Pinpoint the cell where the given text exists, returning its (x, y) midpoint coordinate. 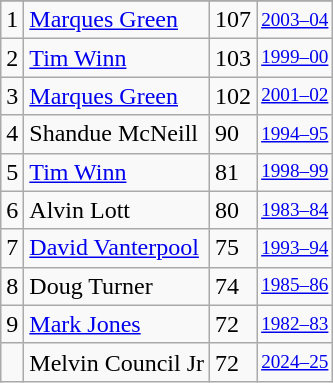
3 (12, 96)
74 (234, 286)
107 (234, 20)
2024–25 (295, 362)
5 (12, 172)
2 (12, 58)
Shandue McNeill (117, 134)
1994–95 (295, 134)
Alvin Lott (117, 210)
David Vanterpool (117, 248)
Mark Jones (117, 324)
9 (12, 324)
6 (12, 210)
80 (234, 210)
1 (12, 20)
Doug Turner (117, 286)
75 (234, 248)
102 (234, 96)
81 (234, 172)
1993–94 (295, 248)
1999–00 (295, 58)
7 (12, 248)
103 (234, 58)
4 (12, 134)
1983–84 (295, 210)
1982–83 (295, 324)
1998–99 (295, 172)
90 (234, 134)
2001–02 (295, 96)
2003–04 (295, 20)
Melvin Council Jr (117, 362)
1985–86 (295, 286)
8 (12, 286)
